From the cell containing the given text, extract its center point as (X, Y) coordinate. 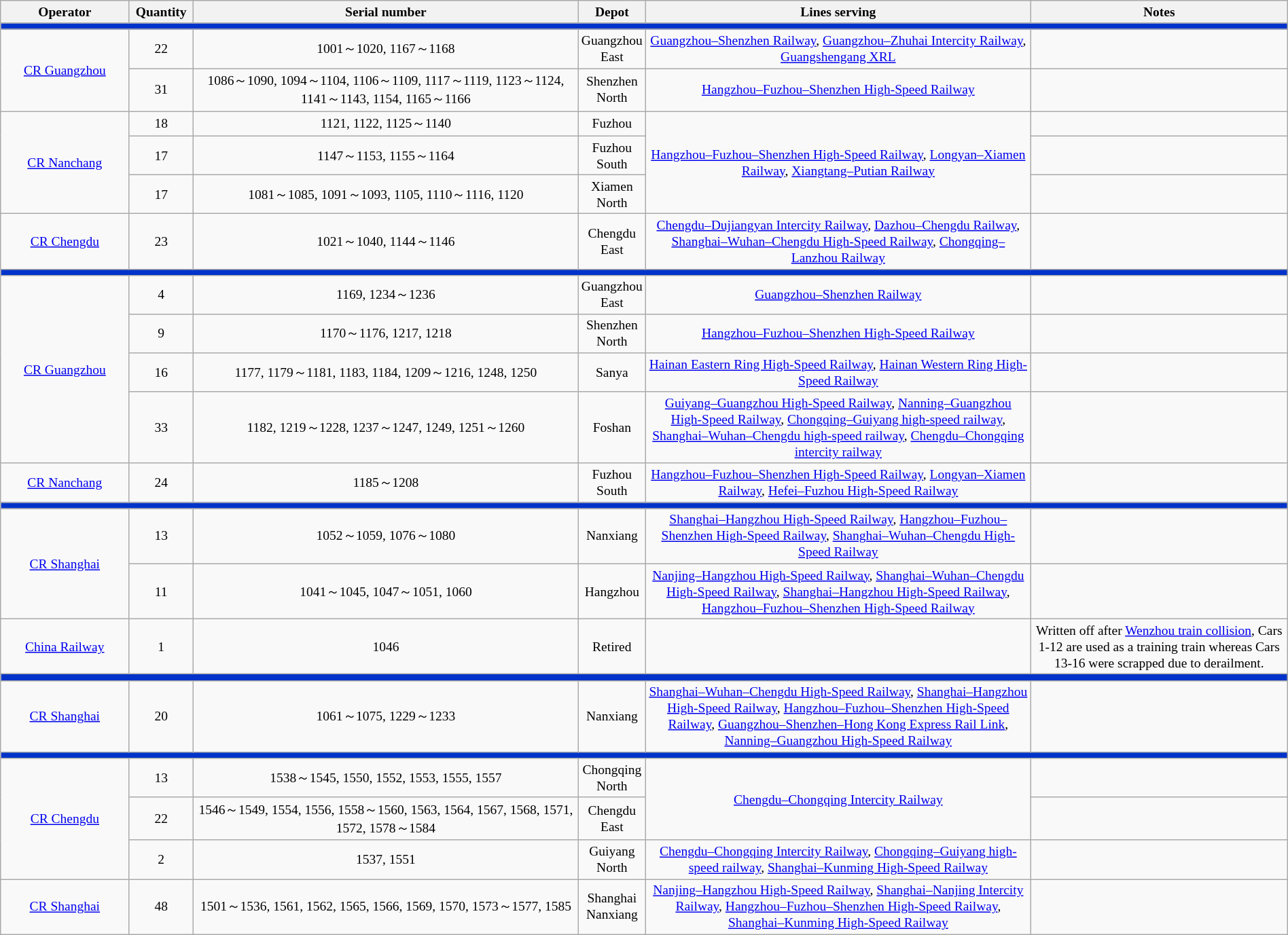
Hangzhou–Fuzhou–Shenzhen High-Speed Railway, Longyan–Xiamen Railway, Xiangtang–Putian Railway (838, 163)
Retired (611, 646)
Written off after Wenzhou train collision, Cars 1-12 are used as a training train whereas Cars 13-16 were scrapped due to derailment. (1159, 646)
1052～1059, 1076～1080 (386, 536)
11 (162, 591)
1046 (386, 646)
33 (162, 428)
18 (162, 124)
1169, 1234～1236 (386, 295)
1061～1075, 1229～1233 (386, 716)
Serial number (386, 12)
24 (162, 482)
China Railway (65, 646)
1 (162, 646)
Hainan Eastern Ring High-Speed Railway, Hainan Western Ring High-Speed Railway (838, 372)
Chengdu–Chongqing Intercity Railway (838, 800)
Guangzhou–Shenzhen Railway, Guangzhou–Zhuhai Intercity Railway,Guangshengang XRL (838, 49)
4 (162, 295)
Chongqing North (611, 778)
Foshan (611, 428)
Xiamen North (611, 194)
Fuzhou (611, 124)
Chengdu–Chongqing Intercity Railway, Chongqing–Guiyang high-speed railway, Shanghai–Kunming High-Speed Railway (838, 860)
Shanghai Nanxiang (611, 906)
1546～1549, 1554, 1556, 1558～1560, 1563, 1564, 1567, 1568, 1571, 1572, 1578～1584 (386, 819)
Hangzhou–Fuzhou–Shenzhen High-Speed Railway, Longyan–Xiamen Railway, Hefei–Fuzhou High-Speed Railway (838, 482)
Depot (611, 12)
1538～1545, 1550, 1552, 1553, 1555, 1557 (386, 778)
Chengdu–Dujiangyan Intercity Railway, Dazhou–Chengdu Railway, Shanghai–Wuhan–Chengdu High-Speed Railway, Chongqing–Lanzhou Railway (838, 242)
1001～1020, 1167～1168 (386, 49)
9 (162, 334)
1177, 1179～1181, 1183, 1184, 1209～1216, 1248, 1250 (386, 372)
Guiyang North (611, 860)
23 (162, 242)
Lines serving (838, 12)
1081～1085, 1091～1093, 1105, 1110～1116, 1120 (386, 194)
Operator (65, 12)
48 (162, 906)
1121, 1122, 1125～1140 (386, 124)
1041～1045, 1047～1051, 1060 (386, 591)
1537, 1551 (386, 860)
2 (162, 860)
Guangzhou–Shenzhen Railway (838, 295)
Shanghai–Hangzhou High-Speed Railway, Hangzhou–Fuzhou–Shenzhen High-Speed Railway, Shanghai–Wuhan–Chengdu High-Speed Railway (838, 536)
Notes (1159, 12)
1170～1176, 1217, 1218 (386, 334)
1182, 1219～1228, 1237～1247, 1249, 1251～1260 (386, 428)
Hangzhou (611, 591)
Quantity (162, 12)
20 (162, 716)
Sanya (611, 372)
1021～1040, 1144～1146 (386, 242)
1501～1536, 1561, 1562, 1565, 1566, 1569, 1570, 1573～1577, 1585 (386, 906)
16 (162, 372)
1086～1090, 1094～1104, 1106～1109, 1117～1119, 1123～1124, 1141～1143, 1154, 1165～1166 (386, 90)
1147～1153, 1155～1164 (386, 155)
1185～1208 (386, 482)
31 (162, 90)
